Return the [x, y] coordinate for the center point of the cell that contains the specified text.  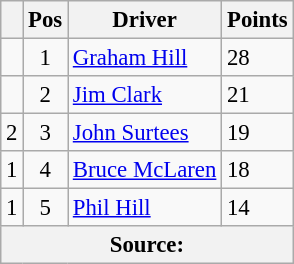
14 [258, 208]
Jim Clark [145, 95]
Driver [145, 20]
Pos [46, 20]
John Surtees [145, 133]
28 [258, 58]
5 [46, 208]
Bruce McLaren [145, 170]
Source: [147, 245]
3 [46, 133]
4 [46, 170]
Phil Hill [145, 208]
Points [258, 20]
21 [258, 95]
19 [258, 133]
Graham Hill [145, 58]
18 [258, 170]
